Return the (x, y) coordinate for the center point of the cell that contains the specified text.  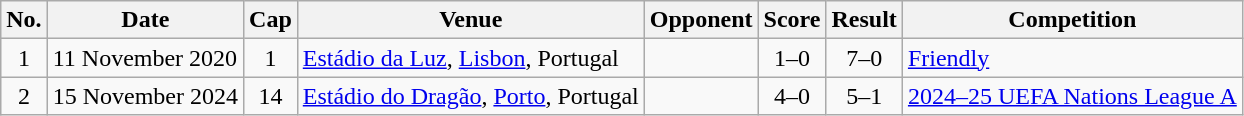
Estádio da Luz, Lisbon, Portugal (470, 58)
Venue (470, 20)
Date (145, 20)
Competition (1072, 20)
4–0 (792, 96)
11 November 2020 (145, 58)
14 (271, 96)
Estádio do Dragão, Porto, Portugal (470, 96)
Score (792, 20)
Friendly (1072, 58)
Cap (271, 20)
1–0 (792, 58)
Result (864, 20)
Opponent (701, 20)
No. (24, 20)
15 November 2024 (145, 96)
5–1 (864, 96)
2 (24, 96)
2024–25 UEFA Nations League A (1072, 96)
7–0 (864, 58)
